Pinpoint the cell where the given text exists, returning its (x, y) midpoint coordinate. 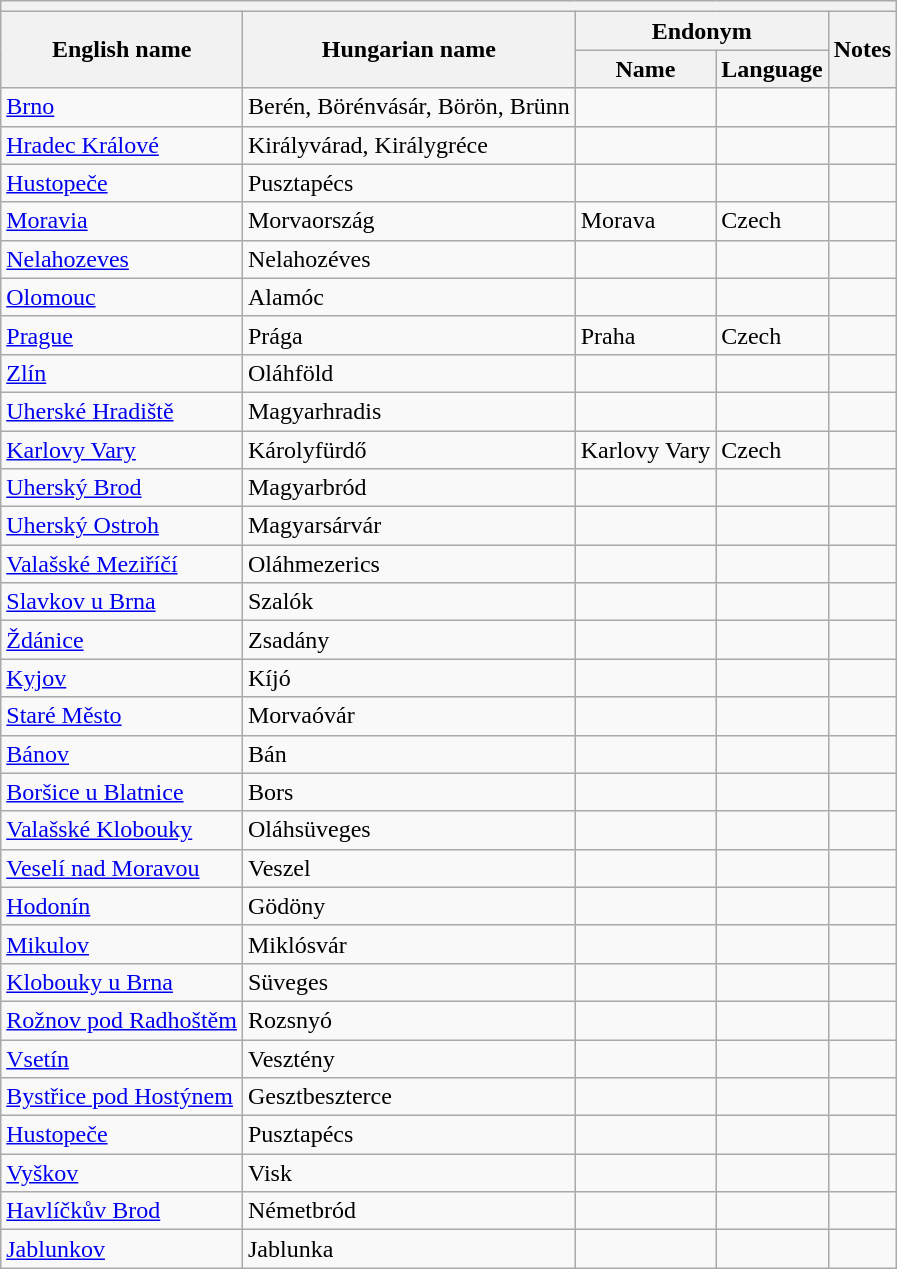
Morava (646, 221)
Vesztény (408, 1059)
Rozsnyó (408, 1020)
Szalók (408, 602)
Oláhmezerics (408, 564)
Bán (408, 754)
Kíjó (408, 678)
Gödöny (408, 906)
Gesztbeszterce (408, 1097)
Magyarbród (408, 488)
Károlyfürdő (408, 449)
Alamóc (408, 297)
Uherské Hradiště (122, 411)
Németbród (408, 1211)
Visk (408, 1173)
Hungarian name (408, 50)
Bystřice pod Hostýnem (122, 1097)
Name (646, 69)
Jablunkov (122, 1249)
Berén, Börénvásár, Börön, Brünn (408, 107)
Notes (862, 50)
Magyarsárvár (408, 526)
Hodonín (122, 906)
Hradec Králové (122, 145)
Kyjov (122, 678)
English name (122, 50)
Zlín (122, 373)
Jablunka (408, 1249)
Endonym (702, 31)
Rožnov pod Radhoštěm (122, 1020)
Valašské Klobouky (122, 830)
Veszel (408, 868)
Süveges (408, 982)
Uherský Ostroh (122, 526)
Staré Město (122, 716)
Mikulov (122, 944)
Prague (122, 335)
Havlíčkův Brod (122, 1211)
Klobouky u Brna (122, 982)
Language (772, 69)
Bánov (122, 754)
Ždánice (122, 640)
Nelahozeves (122, 259)
Boršice u Blatnice (122, 792)
Praha (646, 335)
Vsetín (122, 1059)
Morvaország (408, 221)
Oláhföld (408, 373)
Veselí nad Moravou (122, 868)
Nelahozéves (408, 259)
Morvaóvár (408, 716)
Prága (408, 335)
Zsadány (408, 640)
Slavkov u Brna (122, 602)
Vyškov (122, 1173)
Magyarhradis (408, 411)
Miklósvár (408, 944)
Királyvárad, Királygréce (408, 145)
Olomouc (122, 297)
Oláhsüveges (408, 830)
Brno (122, 107)
Bors (408, 792)
Valašské Meziříčí (122, 564)
Moravia (122, 221)
Uherský Brod (122, 488)
